Find where the given text appears and provide that cell's center as [X, Y] coordinate. 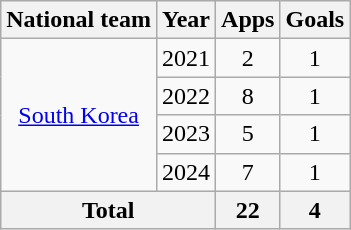
4 [315, 210]
Goals [315, 20]
8 [248, 96]
2023 [186, 134]
National team [79, 20]
2 [248, 58]
Total [108, 210]
7 [248, 172]
Apps [248, 20]
2021 [186, 58]
South Korea [79, 115]
5 [248, 134]
22 [248, 210]
Year [186, 20]
2024 [186, 172]
2022 [186, 96]
